Determine the [X, Y] coordinate at the center of the cell enclosing the given text.  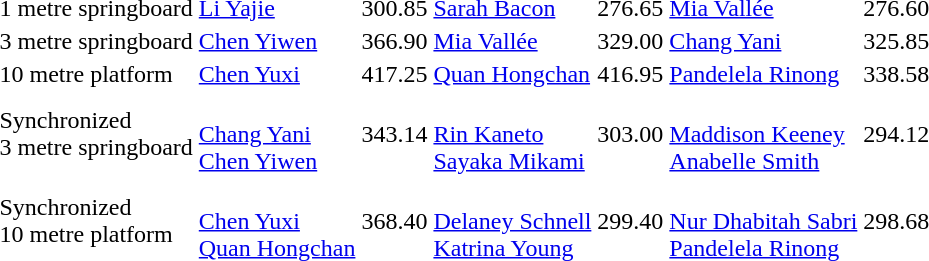
Chen Yiwen [277, 41]
416.95 [630, 74]
417.25 [394, 74]
Chang Yani [764, 41]
Maddison KeeneyAnabelle Smith [764, 134]
Quan Hongchan [512, 74]
Rin KanetoSayaka Mikami [512, 134]
366.90 [394, 41]
343.14 [394, 134]
329.00 [630, 41]
Chang YaniChen Yiwen [277, 134]
Chen Yuxi [277, 74]
Pandelela Rinong [764, 74]
303.00 [630, 134]
Mia Vallée [512, 41]
